Capture the cell that displays the provided text and extract its (X, Y) central coordinate. 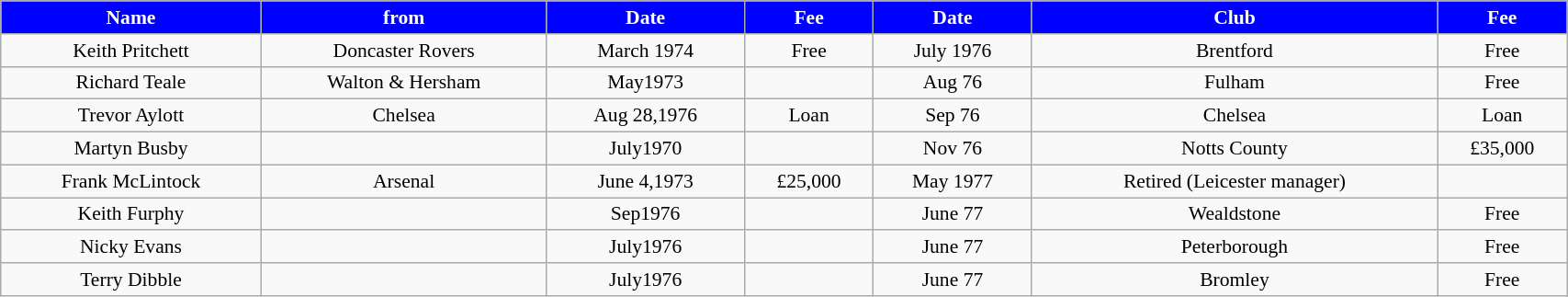
Richard Teale (130, 83)
Martyn Busby (130, 149)
Retired (Leicester manager) (1235, 181)
Brentford (1235, 51)
June 4,1973 (645, 181)
Peterborough (1235, 247)
Name (130, 17)
May 1977 (953, 181)
Frank McLintock (130, 181)
Arsenal (404, 181)
£25,000 (808, 181)
Keith Furphy (130, 214)
Sep1976 (645, 214)
Doncaster Rovers (404, 51)
Fulham (1235, 83)
£35,000 (1503, 149)
March 1974 (645, 51)
Terry Dibble (130, 280)
Keith Pritchett (130, 51)
Sep 76 (953, 116)
Nov 76 (953, 149)
July 1976 (953, 51)
Aug 28,1976 (645, 116)
from (404, 17)
Bromley (1235, 280)
Aug 76 (953, 83)
Club (1235, 17)
Wealdstone (1235, 214)
Notts County (1235, 149)
Nicky Evans (130, 247)
July1970 (645, 149)
Trevor Aylott (130, 116)
Walton & Hersham (404, 83)
May1973 (645, 83)
